Detect which cell encompasses the target text, then output its [X, Y] center coordinate. 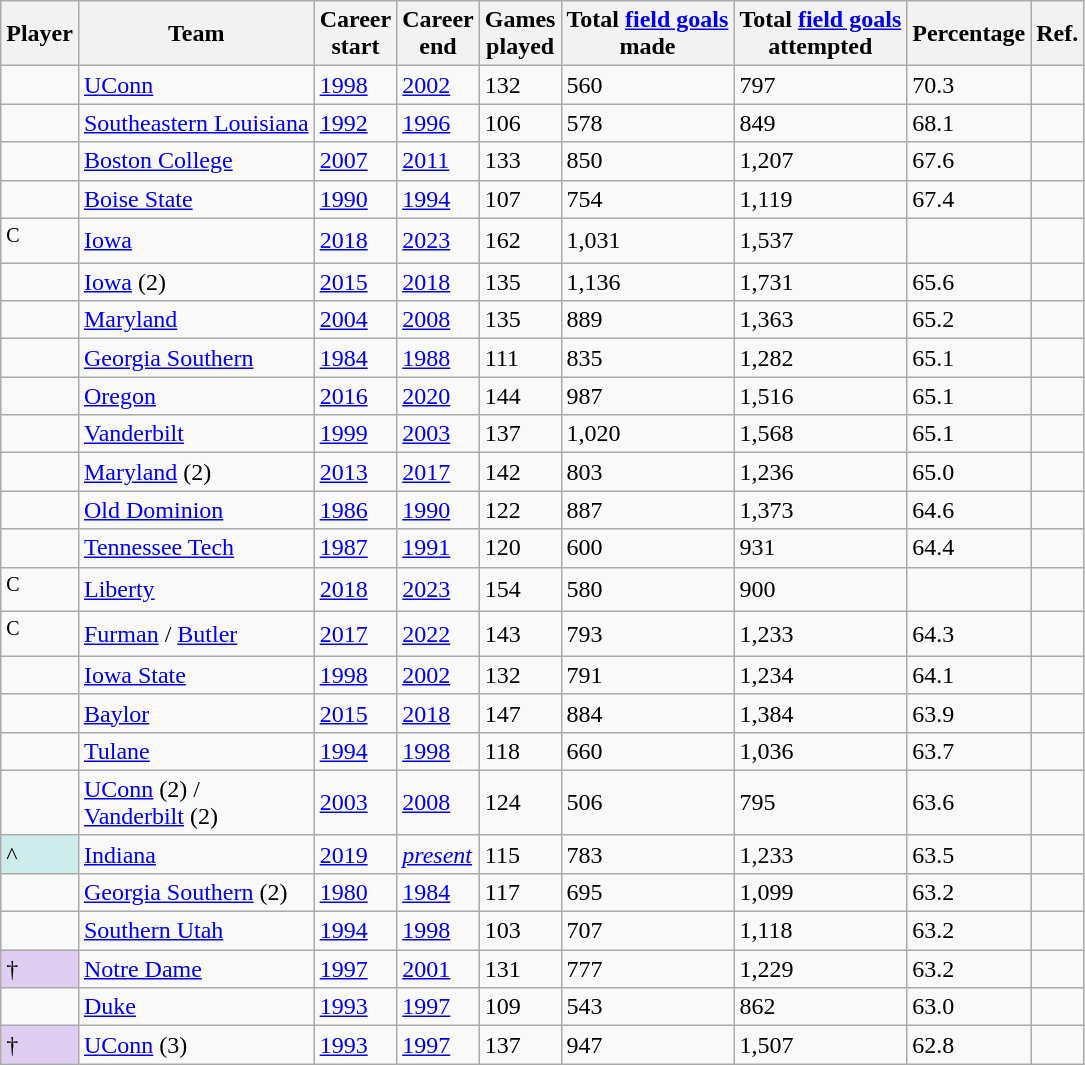
506 [648, 802]
Old Dominion [196, 510]
Vanderbilt [196, 434]
783 [648, 854]
142 [520, 472]
Iowa State [196, 675]
Ref. [1058, 34]
1,234 [820, 675]
Duke [196, 1007]
1986 [356, 510]
111 [520, 358]
1,119 [820, 199]
67.6 [969, 161]
2011 [438, 161]
Careerend [438, 34]
889 [648, 320]
1,020 [648, 434]
Notre Dame [196, 969]
Tulane [196, 751]
115 [520, 854]
777 [648, 969]
Iowa [196, 240]
2007 [356, 161]
1988 [438, 358]
1,507 [820, 1045]
849 [820, 123]
64.3 [969, 634]
Gamesplayed [520, 34]
65.2 [969, 320]
Furman / Butler [196, 634]
Maryland [196, 320]
1,229 [820, 969]
UConn (3) [196, 1045]
987 [648, 396]
63.5 [969, 854]
1,236 [820, 472]
1,099 [820, 893]
1,373 [820, 510]
120 [520, 548]
131 [520, 969]
1,036 [820, 751]
1,516 [820, 396]
Georgia Southern [196, 358]
835 [648, 358]
1991 [438, 548]
1,568 [820, 434]
Liberty [196, 590]
Iowa (2) [196, 282]
600 [648, 548]
107 [520, 199]
63.0 [969, 1007]
1996 [438, 123]
Careerstart [356, 34]
2001 [438, 969]
68.1 [969, 123]
862 [820, 1007]
Player [40, 34]
543 [648, 1007]
1,384 [820, 713]
Tennessee Tech [196, 548]
Oregon [196, 396]
Georgia Southern (2) [196, 893]
122 [520, 510]
63.6 [969, 802]
154 [520, 590]
1980 [356, 893]
64.4 [969, 548]
124 [520, 802]
117 [520, 893]
578 [648, 123]
106 [520, 123]
1,363 [820, 320]
143 [520, 634]
795 [820, 802]
133 [520, 161]
2019 [356, 854]
707 [648, 931]
65.0 [969, 472]
580 [648, 590]
Boston College [196, 161]
2022 [438, 634]
Southern Utah [196, 931]
Boise State [196, 199]
^ [40, 854]
Total field goalsmade [648, 34]
63.9 [969, 713]
1987 [356, 548]
887 [648, 510]
65.6 [969, 282]
64.6 [969, 510]
797 [820, 85]
UConn (2) /Vanderbilt (2) [196, 802]
109 [520, 1007]
Maryland (2) [196, 472]
1,031 [648, 240]
850 [648, 161]
144 [520, 396]
754 [648, 199]
67.4 [969, 199]
803 [648, 472]
1,207 [820, 161]
791 [648, 675]
Southeastern Louisiana [196, 123]
Baylor [196, 713]
70.3 [969, 85]
2020 [438, 396]
884 [648, 713]
63.7 [969, 751]
147 [520, 713]
695 [648, 893]
1,282 [820, 358]
62.8 [969, 1045]
1,731 [820, 282]
Percentage [969, 34]
900 [820, 590]
UConn [196, 85]
1999 [356, 434]
947 [648, 1045]
Total field goalsattempted [820, 34]
1992 [356, 123]
2004 [356, 320]
103 [520, 931]
Team [196, 34]
2013 [356, 472]
Indiana [196, 854]
931 [820, 548]
1,537 [820, 240]
560 [648, 85]
2016 [356, 396]
660 [648, 751]
793 [648, 634]
1,136 [648, 282]
1,118 [820, 931]
118 [520, 751]
present [438, 854]
64.1 [969, 675]
162 [520, 240]
